Identify which cell holds the provided text, then report its (x, y) central coordinate. 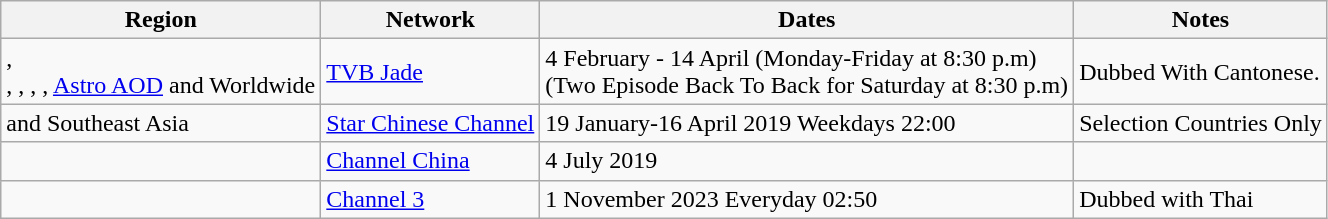
Region (161, 20)
Dubbed with Thai (1201, 199)
, , , , , Astro AOD and Worldwide (161, 72)
Notes (1201, 20)
and Southeast Asia (161, 123)
4 February - 14 April (Monday-Friday at 8:30 p.m) (Two Episode Back To Back for Saturday at 8:30 p.m) (807, 72)
Network (430, 20)
Dubbed With Cantonese. (1201, 72)
Channel China (430, 161)
Dates (807, 20)
19 January-16 April 2019 Weekdays 22:00 (807, 123)
TVB Jade (430, 72)
4 July 2019 (807, 161)
Channel 3 (430, 199)
Selection Countries Only (1201, 123)
Star Chinese Channel (430, 123)
1 November 2023 Everyday 02:50 (807, 199)
